Search for the cell housing the specified text and yield its [x, y] center coordinate. 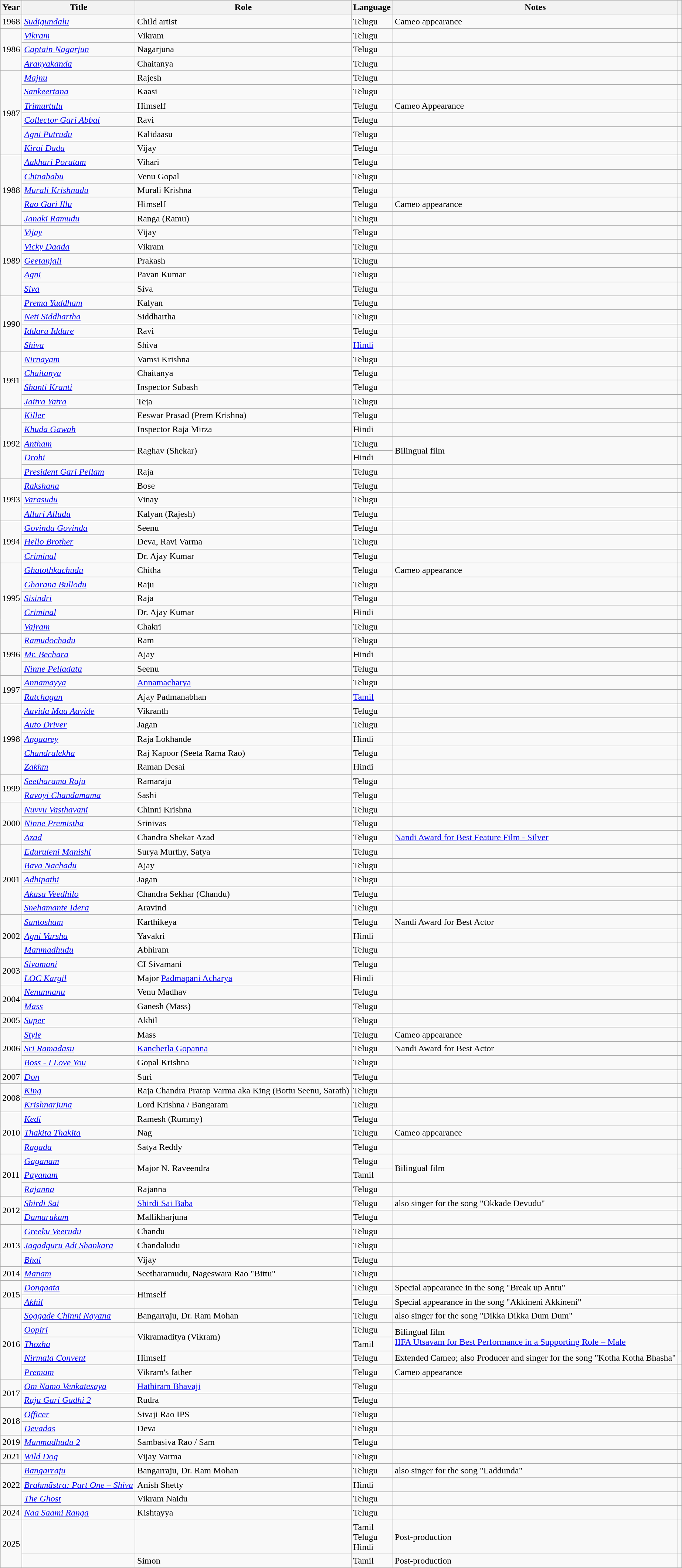
1992 [11, 444]
Thakita Thakita [79, 1133]
Mallikharjuna [243, 1217]
Raghav (Shekar) [243, 451]
Shirdi Sai [79, 1203]
The Ghost [79, 1499]
2016 [11, 1344]
2017 [11, 1393]
Eduruleni Manishi [79, 851]
Thozha [79, 1344]
2006 [11, 1048]
Manmadhudu 2 [79, 1442]
Vihari [243, 162]
Wild Dog [79, 1456]
2019 [11, 1442]
Kalidaasu [243, 134]
Chandra Shekar Azad [243, 837]
Killer [79, 415]
Aranyakanda [79, 64]
2008 [11, 1098]
Chandra Sekhar (Chandu) [243, 894]
Raju [243, 584]
2007 [11, 1077]
Jagadguru Adi Shankara [79, 1245]
Nandi Award for Best Feature Film - Silver [535, 837]
Captain Nagarjun [79, 50]
Chitha [243, 570]
also singer for the song "Okkade Devudu" [535, 1203]
Seetharama Raju [79, 781]
1993 [11, 500]
Inspector Raja Mirza [243, 430]
Notes [535, 7]
2022 [11, 1484]
Raja Lokhande [243, 739]
1987 [11, 113]
Govinda Govinda [79, 528]
Prema Yuddham [79, 303]
Manmadhudu [79, 950]
1986 [11, 50]
1991 [11, 380]
Janaki Ramudu [79, 218]
2021 [11, 1456]
Damarukam [79, 1217]
Role [243, 7]
Akasa Veedhilo [79, 894]
Sivaji Rao IPS [243, 1414]
Kishtayya [243, 1513]
2024 [11, 1513]
Gaganam [79, 1161]
1995 [11, 598]
Vicky Daada [79, 247]
Chandralekha [79, 753]
Ravoyi Chandamama [79, 795]
2004 [11, 999]
Abhiram [243, 950]
Lord Krishna / Bangaram [243, 1105]
Manam [79, 1273]
Ragada [79, 1147]
Sivamani [79, 964]
Ghatothkachudu [79, 570]
Suri [243, 1077]
Sambasiva Rao / Sam [243, 1442]
1997 [11, 690]
Special appearance in the song "Break up Antu" [535, 1287]
Title [79, 7]
Deva, Ravi Varma [243, 542]
Angaarey [79, 739]
Super [79, 1020]
Ram [243, 641]
Raman Desai [243, 767]
Sudigundalu [79, 21]
Sankeertana [79, 92]
King [79, 1091]
1989 [11, 261]
Greeku Veerudu [79, 1231]
Rajesh [243, 78]
also singer for the song "Laddunda" [535, 1470]
2011 [11, 1175]
Boss - I Love You [79, 1062]
Mr. Bechara [79, 655]
Nirmala Convent [79, 1358]
Agni [79, 275]
Snehamante Idera [79, 908]
Karthikeya [243, 922]
Hello Brother [79, 542]
Eeswar Prasad (Prem Krishna) [243, 415]
Rakshana [79, 486]
Chinababu [79, 176]
Chandaludu [243, 1245]
Collector Gari Abbai [79, 120]
Majnu [79, 78]
2000 [11, 823]
2003 [11, 971]
2025 [11, 1544]
1990 [11, 324]
Annamayya [79, 683]
Nagarjuna [243, 50]
2015 [11, 1294]
Santosham [79, 922]
Year [11, 7]
Tamil Telugu Hindi [372, 1537]
Murali Krishna [243, 190]
Raju Gari Gadhi 2 [79, 1400]
also singer for the song "Dikka Dikka Dum Dum" [535, 1316]
Ramesh (Rummy) [243, 1119]
Kedi [79, 1119]
Khuda Gawah [79, 430]
CI Sivamani [243, 964]
Antham [79, 444]
1996 [11, 655]
Oopiri [79, 1330]
Payanam [79, 1175]
Nenunnanu [79, 992]
Ranga (Ramu) [243, 218]
Ramaraju [243, 781]
Neti Siddhartha [79, 317]
1998 [11, 739]
Special appearance in the song "Akkineni Akkineni" [535, 1301]
2012 [11, 1210]
Chakri [243, 627]
Adhipathi [79, 880]
Kaasi [243, 92]
Bilingual filmIIFA Utsavam for Best Performance in a Supporting Role – Male [535, 1337]
Sashi [243, 795]
Officer [79, 1414]
Chinni Krishna [243, 809]
Deva [243, 1428]
Gharana Bullodu [79, 584]
1988 [11, 190]
Prakash [243, 261]
Vajram [79, 627]
Kalyan [243, 303]
Zakhm [79, 767]
Agni Varsha [79, 936]
President Gari Pellam [79, 472]
Child artist [243, 21]
Sisindri [79, 598]
2001 [11, 879]
Nag [243, 1133]
Teja [243, 401]
1968 [11, 21]
2018 [11, 1421]
Drohi [79, 458]
Anish Shetty [243, 1484]
Bose [243, 486]
Rudra [243, 1400]
Aravind [243, 908]
Shirdi Sai Baba [243, 1203]
Seetharamudu, Nageswara Rao "Bittu" [243, 1273]
Vikram's father [243, 1372]
Murali Krishnudu [79, 190]
2010 [11, 1133]
2002 [11, 936]
Iddaru Iddare [79, 331]
Om Namo Venkatesaya [79, 1386]
Raj Kapoor (Seeta Rama Rao) [243, 753]
Bhai [79, 1259]
Extended Cameo; also Producer and singer for the song "Kotha Kotha Bhasha" [535, 1358]
Vinay [243, 500]
Nirnayam [79, 359]
Major Padmapani Acharya [243, 978]
Aavida Maa Aavide [79, 711]
1999 [11, 788]
Annamacharya [243, 683]
Azad [79, 837]
Kancherla Gopanna [243, 1048]
Ganesh (Mass) [243, 1006]
Naa Saami Ranga [79, 1513]
Geetanjali [79, 261]
Style [79, 1034]
Sri Ramadasu [79, 1048]
Don [79, 1077]
Premam [79, 1372]
Vikram Naidu [243, 1499]
Bangarraju [79, 1470]
Ninne Premistha [79, 823]
Major N. Raveendra [243, 1168]
Krishnarjuna [79, 1105]
Srinivas [243, 823]
Shanti Kranti [79, 387]
Venu Gopal [243, 176]
Gopal Krishna [243, 1062]
Hathiram Bhavaji [243, 1386]
Ratchagan [79, 697]
Dongaata [79, 1287]
Vikramaditya (Vikram) [243, 1337]
Venu Madhav [243, 992]
Inspector Subash [243, 387]
Varasudu [79, 500]
Cameo Appearance [535, 106]
Devadas [79, 1428]
Brahmāstra: Part One – Shiva [79, 1484]
2013 [11, 1245]
2014 [11, 1273]
Nuvvu Vasthavani [79, 809]
Satya Reddy [243, 1147]
Auto Driver [79, 725]
Yavakri [243, 936]
Language [372, 7]
Aakhari Poratam [79, 162]
Simon [243, 1561]
Siddhartha [243, 317]
Rao Gari Illu [79, 204]
Kirai Dada [79, 148]
Surya Murthy, Satya [243, 851]
Jaitra Yatra [79, 401]
Ajay Padmanabhan [243, 697]
Vamsi Krishna [243, 359]
Pavan Kumar [243, 275]
Chandu [243, 1231]
Bava Nachadu [79, 866]
2005 [11, 1020]
Agni Putrudu [79, 134]
Kalyan (Rajesh) [243, 514]
Allari Alludu [79, 514]
1994 [11, 542]
Raja Chandra Pratap Varma aka King (Bottu Seenu, Sarath) [243, 1091]
Trimurtulu [79, 106]
Ramudochadu [79, 641]
LOC Kargil [79, 978]
Vikranth [243, 711]
Soggade Chinni Nayana [79, 1316]
Ninne Pelladata [79, 669]
Vijay Varma [243, 1456]
